From the cell containing the given text, extract its center point as (x, y) coordinate. 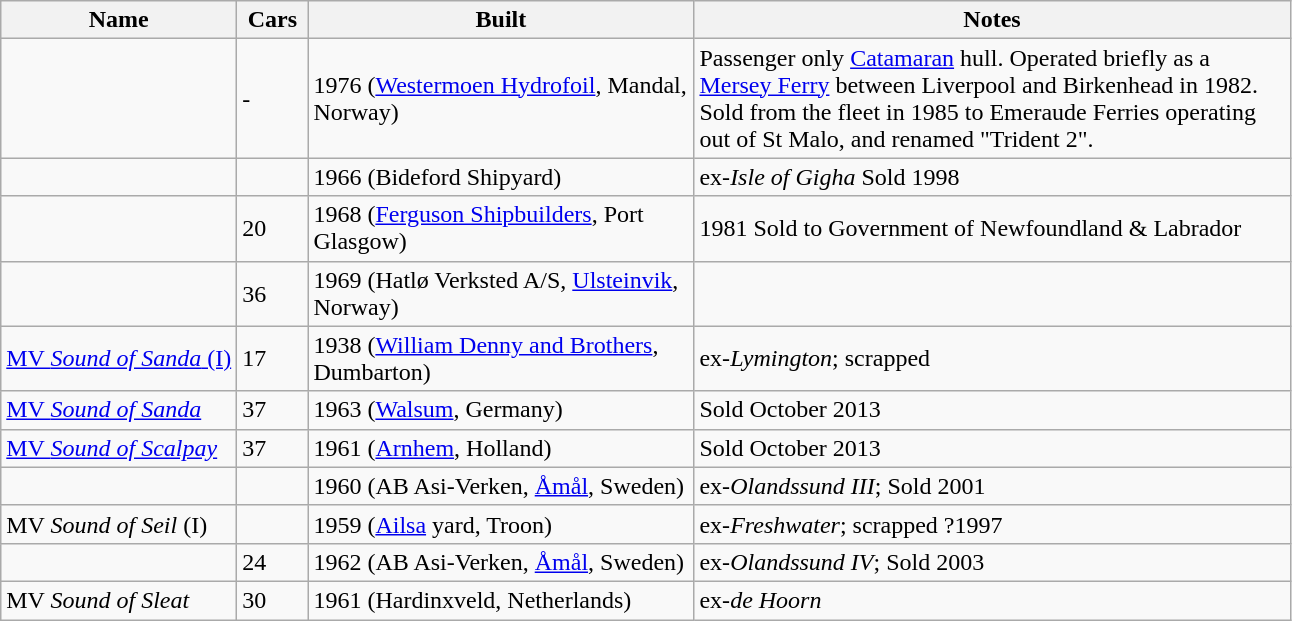
1962 (AB Asi-Verken, Åmål, Sweden) (501, 562)
17 (272, 358)
MV Sound of Sanda (119, 410)
1963 (Walsum, Germany) (501, 410)
30 (272, 600)
1960 (AB Asi-Verken, Åmål, Sweden) (501, 486)
24 (272, 562)
1961 (Arnhem, Holland) (501, 448)
1976 (Westermoen Hydrofoil, Mandal, Norway) (501, 98)
MV Sound of Sleat (119, 600)
ex-Isle of Gigha Sold 1998 (992, 177)
1966 (Bideford Shipyard) (501, 177)
1968 (Ferguson Shipbuilders, Port Glasgow) (501, 228)
MV Sound of Seil (I) (119, 524)
Name (119, 20)
1959 (Ailsa yard, Troon) (501, 524)
1938 (William Denny and Brothers, Dumbarton) (501, 358)
ex-Olandssund IV; Sold 2003 (992, 562)
36 (272, 294)
MV Sound of Scalpay (119, 448)
ex-Freshwater; scrapped ?1997 (992, 524)
Notes (992, 20)
1961 (Hardinxveld, Netherlands) (501, 600)
- (272, 98)
ex-de Hoorn (992, 600)
ex-Lymington; scrapped (992, 358)
1969 (Hatlø Verksted A/S, Ulsteinvik, Norway) (501, 294)
Cars (272, 20)
1981 Sold to Government of Newfoundland & Labrador (992, 228)
ex-Olandssund III; Sold 2001 (992, 486)
20 (272, 228)
Built (501, 20)
MV Sound of Sanda (I) (119, 358)
